Search for the cell housing the specified text and yield its (X, Y) center coordinate. 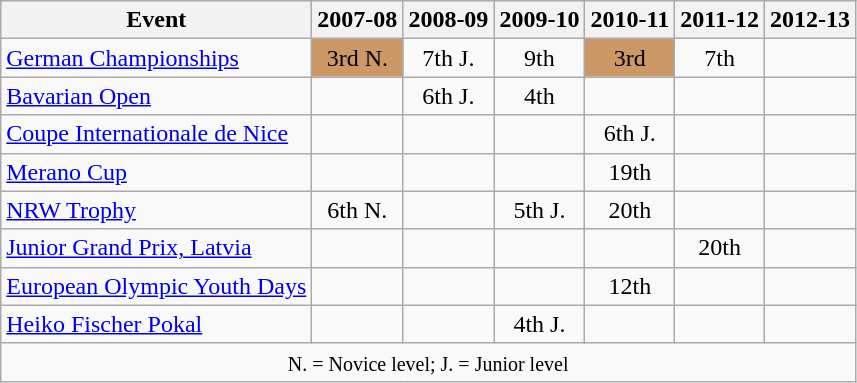
Merano Cup (156, 172)
Bavarian Open (156, 96)
19th (630, 172)
2008-09 (448, 20)
4th J. (540, 324)
3rd N. (358, 58)
7th (720, 58)
12th (630, 286)
N. = Novice level; J. = Junior level (428, 362)
Coupe Internationale de Nice (156, 134)
2011-12 (720, 20)
2007-08 (358, 20)
4th (540, 96)
2009-10 (540, 20)
NRW Trophy (156, 210)
7th J. (448, 58)
German Championships (156, 58)
Junior Grand Prix, Latvia (156, 248)
Event (156, 20)
9th (540, 58)
3rd (630, 58)
European Olympic Youth Days (156, 286)
2012-13 (810, 20)
2010-11 (630, 20)
6th N. (358, 210)
Heiko Fischer Pokal (156, 324)
5th J. (540, 210)
